Identify which cell holds the provided text, then report its [X, Y] central coordinate. 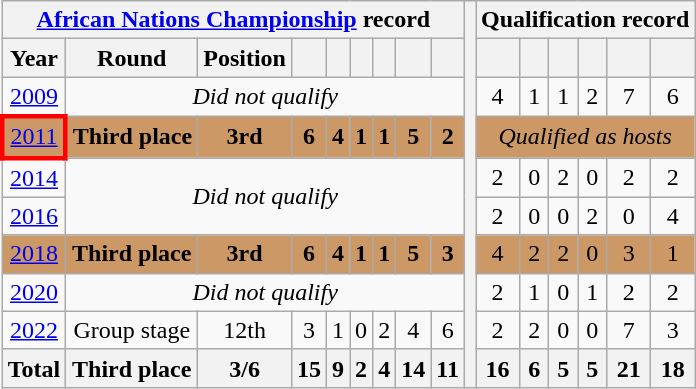
Qualification record [586, 20]
9 [338, 368]
2009 [34, 97]
Position [245, 58]
African Nations Championship record [233, 20]
14 [414, 368]
12th [245, 330]
2018 [34, 254]
Qualified as hosts [586, 136]
11 [448, 368]
15 [308, 368]
Total [34, 368]
Group stage [132, 330]
2016 [34, 216]
2011 [34, 136]
Round [132, 58]
2014 [34, 178]
3/6 [245, 368]
21 [629, 368]
Year [34, 58]
2020 [34, 292]
2022 [34, 330]
18 [673, 368]
16 [498, 368]
